Find where the given text appears and provide that cell's center as [X, Y] coordinate. 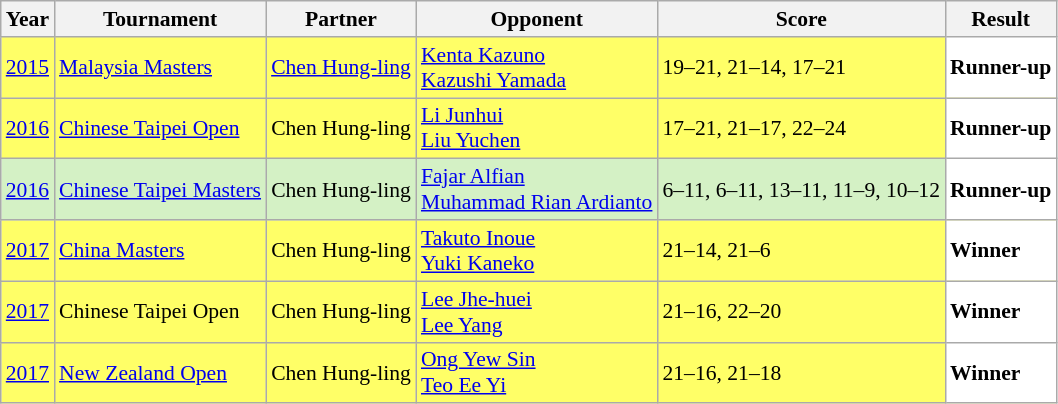
Chinese Taipei Masters [160, 190]
17–21, 21–17, 22–24 [801, 128]
21–16, 22–20 [801, 312]
21–16, 21–18 [801, 372]
21–14, 21–6 [801, 250]
Kenta Kazuno Kazushi Yamada [537, 68]
19–21, 21–14, 17–21 [801, 68]
Malaysia Masters [160, 68]
Opponent [537, 19]
Partner [341, 19]
China Masters [160, 250]
Tournament [160, 19]
Result [1000, 19]
Year [28, 19]
2015 [28, 68]
Lee Jhe-huei Lee Yang [537, 312]
Fajar Alfian Muhammad Rian Ardianto [537, 190]
Ong Yew Sin Teo Ee Yi [537, 372]
Li Junhui Liu Yuchen [537, 128]
New Zealand Open [160, 372]
6–11, 6–11, 13–11, 11–9, 10–12 [801, 190]
Takuto Inoue Yuki Kaneko [537, 250]
Score [801, 19]
